Scan for the cell matching the given text and deliver its (X, Y) coordinate at center. 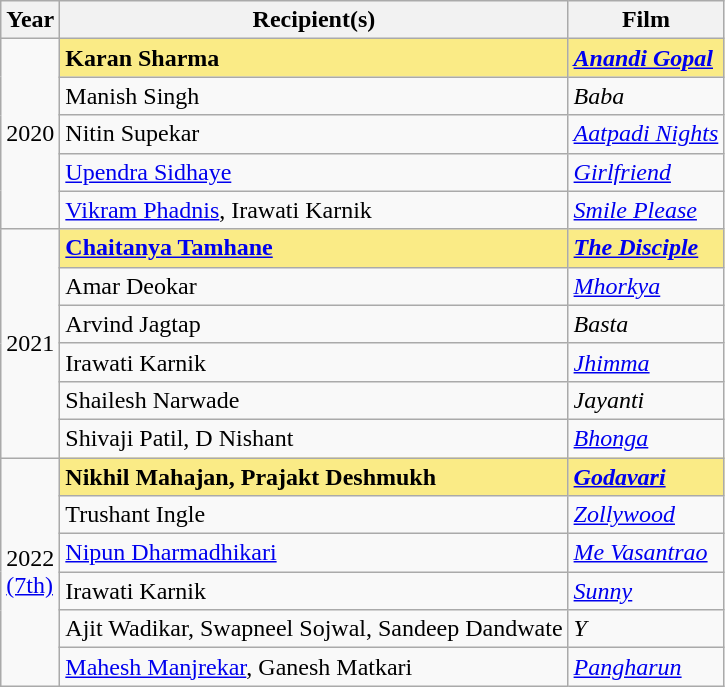
Karan Sharma (314, 58)
Nitin Supekar (314, 134)
Chaitanya Tamhane (314, 248)
Nipun Dharmadhikari (314, 553)
Trushant Ingle (314, 515)
Shivaji Patil, D Nishant (314, 438)
Bhonga (646, 438)
Anandi Gopal (646, 58)
Film (646, 20)
Amar Deokar (314, 286)
Mhorkya (646, 286)
Ajit Wadikar, Swapneel Sojwal, Sandeep Dandwate (314, 629)
Baba (646, 96)
Arvind Jagtap (314, 324)
Jhimma (646, 362)
Aatpadi Nights (646, 134)
Shailesh Narwade (314, 400)
Nikhil Mahajan, Prajakt Deshmukh (314, 477)
2022(7th) (30, 572)
Sunny (646, 591)
Zollywood (646, 515)
Pangharun (646, 667)
The Disciple (646, 248)
Basta (646, 324)
Godavari (646, 477)
Girlfriend (646, 172)
Manish Singh (314, 96)
Upendra Sidhaye (314, 172)
2021 (30, 343)
Year (30, 20)
Vikram Phadnis, Irawati Karnik (314, 210)
2020 (30, 134)
Me Vasantrao (646, 553)
Y (646, 629)
Recipient(s) (314, 20)
Mahesh Manjrekar, Ganesh Matkari (314, 667)
Smile Please (646, 210)
Jayanti (646, 400)
